Output the (x, y) coordinate of the center of the cell containing the given text.  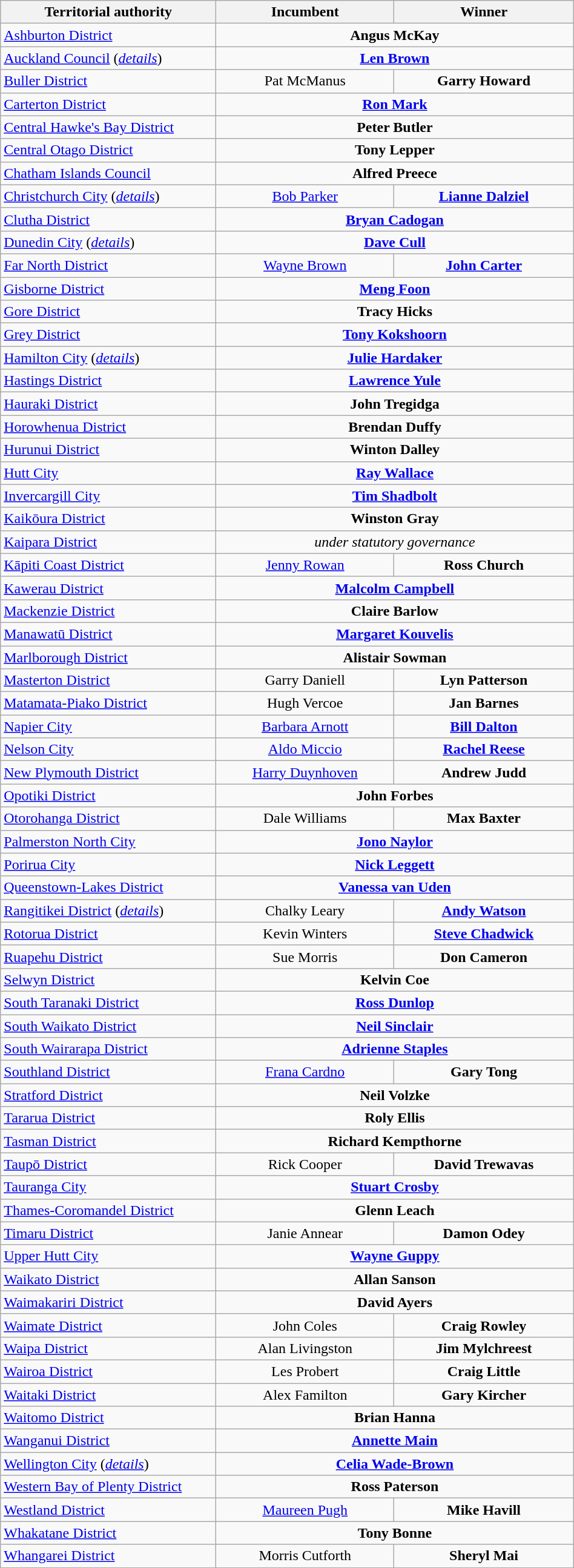
Ross Dunlop (395, 1003)
Jan Barnes (484, 703)
Kevin Winters (305, 934)
Craig Rowley (484, 1325)
Winston Gray (395, 519)
South Waikato District (108, 1026)
Tim Shadbolt (395, 496)
under statutory governance (395, 542)
Thames-Coromandel District (108, 1210)
Rotorua District (108, 934)
John Tregidga (395, 404)
South Wairarapa District (108, 1049)
Chalky Leary (305, 911)
Far North District (108, 265)
Waimate District (108, 1325)
Adrienne Staples (395, 1049)
Tasman District (108, 1141)
Craig Little (484, 1371)
Neil Volzke (395, 1095)
Masterton District (108, 680)
Central Otago District (108, 150)
Tararua District (108, 1118)
Meng Foon (395, 289)
John Coles (305, 1325)
Otorohanga District (108, 819)
Ross Paterson (395, 1487)
Marlborough District (108, 657)
Carterton District (108, 104)
Hutt City (108, 473)
Incumbent (305, 12)
Kawerau District (108, 588)
Don Cameron (484, 957)
Whakatane District (108, 1533)
Malcolm Campbell (395, 588)
Central Hawke's Bay District (108, 127)
Dunedin City (details) (108, 242)
Bill Dalton (484, 726)
Ron Mark (395, 104)
Rangitikei District (details) (108, 911)
Ruapehu District (108, 957)
Brendan Duffy (395, 427)
Whangarei District (108, 1556)
Wellington City (details) (108, 1464)
Bob Parker (305, 196)
Brian Hanna (395, 1418)
Western Bay of Plenty District (108, 1487)
Sue Morris (305, 957)
Buller District (108, 81)
Angus McKay (395, 35)
Queenstown-Lakes District (108, 888)
David Ayers (395, 1302)
Alan Livingston (305, 1348)
Westland District (108, 1510)
Nick Leggett (395, 865)
Palmerston North City (108, 842)
Kaikōura District (108, 519)
Vanessa van Uden (395, 888)
Andy Watson (484, 911)
Grey District (108, 335)
Tony Bonne (395, 1533)
Hastings District (108, 381)
Tracy Hicks (395, 312)
Nelson City (108, 749)
Ray Wallace (395, 473)
Jenny Rowan (305, 565)
Morris Cutforth (305, 1556)
Max Baxter (484, 819)
South Taranaki District (108, 1003)
Gisborne District (108, 289)
Janie Annear (305, 1233)
Auckland Council (details) (108, 58)
Damon Odey (484, 1233)
Wayne Guppy (395, 1256)
Ashburton District (108, 35)
Waipa District (108, 1348)
Winner (484, 12)
Mackenzie District (108, 611)
Tony Kokshoorn (395, 335)
Mike Havill (484, 1510)
Alistair Sowman (395, 657)
Allan Sanson (395, 1279)
Hurunui District (108, 450)
Gary Tong (484, 1072)
Les Probert (305, 1371)
Ross Church (484, 565)
Aldo Miccio (305, 749)
Barbara Arnott (305, 726)
Margaret Kouvelis (395, 634)
Porirua City (108, 865)
Roly Ellis (395, 1118)
Annette Main (395, 1441)
Andrew Judd (484, 772)
Clutha District (108, 219)
Peter Butler (395, 127)
Gary Kircher (484, 1394)
Opotiki District (108, 796)
Waimakariri District (108, 1302)
Rick Cooper (305, 1164)
John Carter (484, 265)
Tony Lepper (395, 150)
Garry Daniell (305, 680)
Lyn Patterson (484, 680)
Alfred Preece (395, 173)
Gore District (108, 312)
Chatham Islands Council (108, 173)
Waitaki District (108, 1394)
Christchurch City (details) (108, 196)
Waikato District (108, 1279)
Lawrence Yule (395, 381)
Sheryl Mai (484, 1556)
Horowhenua District (108, 427)
Frana Cardno (305, 1072)
Territorial authority (108, 12)
Rachel Reese (484, 749)
John Forbes (395, 796)
Glenn Leach (395, 1210)
Kaipara District (108, 542)
Tauranga City (108, 1187)
Harry Duynhoven (305, 772)
Celia Wade-Brown (395, 1464)
David Trewavas (484, 1164)
Maureen Pugh (305, 1510)
Steve Chadwick (484, 934)
Kelvin Coe (395, 980)
Claire Barlow (395, 611)
Richard Kempthorne (395, 1141)
Matamata-Piako District (108, 703)
Stuart Crosby (395, 1187)
Dale Williams (305, 819)
Garry Howard (484, 81)
Stratford District (108, 1095)
Hugh Vercoe (305, 703)
Winton Dalley (395, 450)
Waitomo District (108, 1418)
Dave Cull (395, 242)
Upper Hutt City (108, 1256)
Alex Familton (305, 1394)
Hauraki District (108, 404)
Jim Mylchreest (484, 1348)
Neil Sinclair (395, 1026)
New Plymouth District (108, 772)
Jono Naylor (395, 842)
Lianne Dalziel (484, 196)
Selwyn District (108, 980)
Julie Hardaker (395, 358)
Bryan Cadogan (395, 219)
Manawatū District (108, 634)
Kāpiti Coast District (108, 565)
Wairoa District (108, 1371)
Wayne Brown (305, 265)
Timaru District (108, 1233)
Hamilton City (details) (108, 358)
Len Brown (395, 58)
Taupō District (108, 1164)
Southland District (108, 1072)
Wanganui District (108, 1441)
Pat McManus (305, 81)
Invercargill City (108, 496)
Napier City (108, 726)
